Determine the [X, Y] coordinate at the center of the cell enclosing the given text.  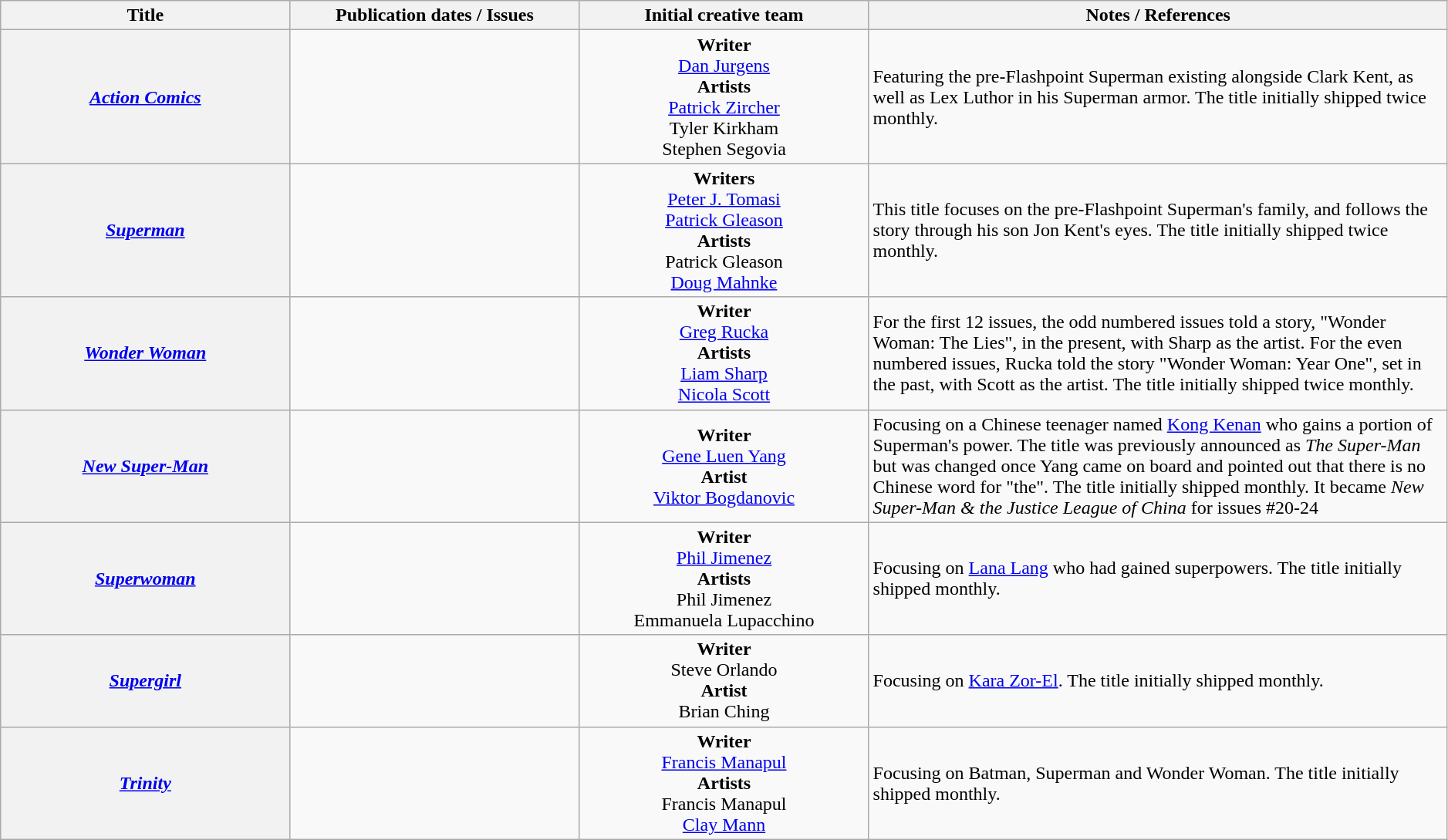
Focusing on Batman, Superman and Wonder Woman. The title initially shipped monthly. [1158, 783]
Wonder Woman [145, 353]
Focusing on Kara Zor-El. The title initially shipped monthly. [1158, 680]
WritersPeter J. TomasiPatrick GleasonArtistsPatrick GleasonDoug Mahnke [724, 230]
Action Comics [145, 97]
WriterGene Luen YangArtistViktor Bogdanovic [724, 466]
WriterSteve OrlandoArtistBrian Ching [724, 680]
WriterPhil JimenezArtistsPhil JimenezEmmanuela Lupacchino [724, 579]
WriterGreg RuckaArtistsLiam SharpNicola Scott [724, 353]
Title [145, 15]
Superman [145, 230]
Notes / References [1158, 15]
WriterDan JurgensArtistsPatrick ZircherTyler KirkhamStephen Segovia [724, 97]
Initial creative team [724, 15]
Supergirl [145, 680]
Focusing on Lana Lang who had gained superpowers. The title initially shipped monthly. [1158, 579]
Superwoman [145, 579]
Publication dates / Issues [435, 15]
WriterFrancis ManapulArtistsFrancis ManapulClay Mann [724, 783]
New Super-Man [145, 466]
Trinity [145, 783]
